Capture the cell that displays the provided text and extract its (X, Y) central coordinate. 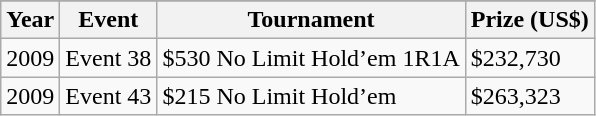
Tournament (311, 20)
Prize (US$) (530, 20)
$263,323 (530, 96)
Event 38 (108, 58)
Year (30, 20)
$232,730 (530, 58)
$215 No Limit Hold’em (311, 96)
$530 No Limit Hold’em 1R1A (311, 58)
Event (108, 20)
Event 43 (108, 96)
